Output the (x, y) coordinate of the center of the cell containing the given text.  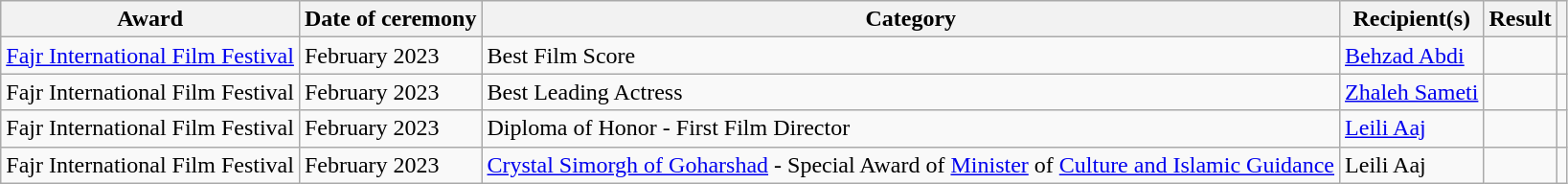
Behzad Abdi (1412, 56)
Best Film Score (911, 56)
Diploma of Honor - First Film Director (911, 128)
Best Leading Actress (911, 92)
Zhaleh Sameti (1412, 92)
Award (150, 19)
Recipient(s) (1412, 19)
Category (911, 19)
Date of ceremony (391, 19)
Crystal Simorgh of Goharshad - Special Award of Minister of Culture and Islamic Guidance (911, 165)
Result (1520, 19)
